Search for the cell housing the specified text and yield its [X, Y] center coordinate. 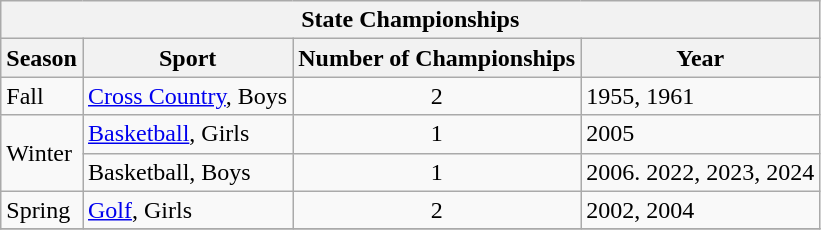
Basketball, Girls [187, 134]
Number of Championships [437, 58]
Sport [187, 58]
Cross Country, Boys [187, 96]
Golf, Girls [187, 210]
2005 [700, 134]
2002, 2004 [700, 210]
Basketball, Boys [187, 172]
Fall [42, 96]
Year [700, 58]
State Championships [410, 20]
Spring [42, 210]
Season [42, 58]
2006. 2022, 2023, 2024 [700, 172]
Winter [42, 153]
1955, 1961 [700, 96]
